Output the [X, Y] coordinate of the center of the cell containing the given text.  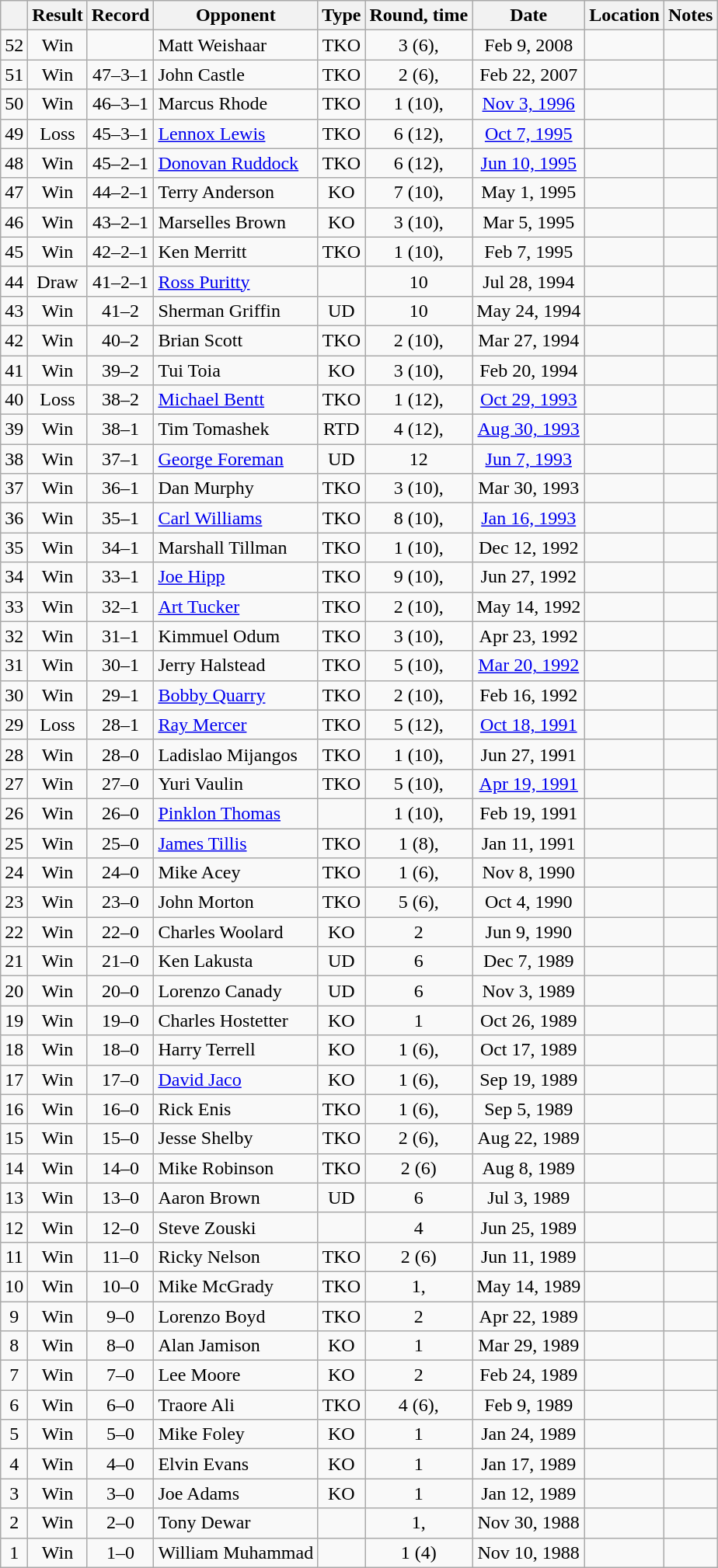
19–0 [120, 1020]
May 14, 1992 [528, 607]
Rick Enis [236, 1109]
David Jaco [236, 1080]
Jan 24, 1989 [528, 1434]
40–2 [120, 340]
21 [14, 961]
33–1 [120, 577]
3 (6), [419, 45]
8 [14, 1346]
Opponent [236, 16]
5 (12), [419, 725]
52 [14, 45]
34 [14, 577]
Ken Merritt [236, 252]
Dec 12, 1992 [528, 548]
May 1, 1995 [528, 193]
7 (10), [419, 193]
9 (10), [419, 577]
Round, time [419, 16]
7–0 [120, 1375]
Carl Williams [236, 518]
Oct 17, 1989 [528, 1050]
42–2–1 [120, 252]
45–3–1 [120, 134]
5 (6), [419, 902]
29–1 [120, 695]
42 [14, 340]
James Tillis [236, 843]
30 [14, 695]
20–0 [120, 991]
2–0 [120, 1523]
46–3–1 [120, 104]
38–1 [120, 429]
Mar 5, 1995 [528, 222]
Mar 20, 1992 [528, 666]
9 [14, 1316]
26–0 [120, 813]
5–0 [120, 1434]
Feb 19, 1991 [528, 813]
30–1 [120, 666]
Mar 27, 1994 [528, 340]
Michael Bentt [236, 400]
43 [14, 311]
Type [342, 16]
36 [14, 518]
Apr 22, 1989 [528, 1316]
Lennox Lewis [236, 134]
Mar 30, 1993 [528, 488]
3 [14, 1493]
43–2–1 [120, 222]
35–1 [120, 518]
Joe Adams [236, 1493]
Dec 7, 1989 [528, 961]
Feb 24, 1989 [528, 1375]
25–0 [120, 843]
Feb 20, 1994 [528, 370]
49 [14, 134]
Pinklon Thomas [236, 813]
47–3–1 [120, 75]
Feb 9, 1989 [528, 1405]
Dan Murphy [236, 488]
Draw [58, 281]
Jun 25, 1989 [528, 1227]
Mar 29, 1989 [528, 1346]
26 [14, 813]
Kimmuel Odum [236, 636]
Brian Scott [236, 340]
Marshall Tillman [236, 548]
47 [14, 193]
38 [14, 459]
Result [58, 16]
Yuri Vaulin [236, 784]
20 [14, 991]
27 [14, 784]
32 [14, 636]
John Castle [236, 75]
24–0 [120, 873]
5 [14, 1434]
14 [14, 1168]
16–0 [120, 1109]
Oct 7, 1995 [528, 134]
Bobby Quarry [236, 695]
Jun 11, 1989 [528, 1257]
33 [14, 607]
Mike McGrady [236, 1286]
4 (12), [419, 429]
Ken Lakusta [236, 961]
Ladislao Mijangos [236, 754]
45–2–1 [120, 163]
George Foreman [236, 459]
28–1 [120, 725]
11 [14, 1257]
May 14, 1989 [528, 1286]
Feb 9, 2008 [528, 45]
Lorenzo Boyd [236, 1316]
45 [14, 252]
Oct 18, 1991 [528, 725]
Feb 16, 1992 [528, 695]
15–0 [120, 1139]
8 (10), [419, 518]
Oct 26, 1989 [528, 1020]
28–0 [120, 754]
Alan Jamison [236, 1346]
Tim Tomashek [236, 429]
Jul 3, 1989 [528, 1198]
Joe Hipp [236, 577]
William Muhammad [236, 1552]
Notes [690, 16]
Jan 11, 1991 [528, 843]
Nov 10, 1988 [528, 1552]
Aug 30, 1993 [528, 429]
Jan 12, 1989 [528, 1493]
Steve Zouski [236, 1227]
23–0 [120, 902]
Feb 7, 1995 [528, 252]
4–0 [120, 1464]
Date [528, 16]
Jul 28, 1994 [528, 281]
3–0 [120, 1493]
31–1 [120, 636]
RTD [342, 429]
Nov 8, 1990 [528, 873]
Charles Woolard [236, 932]
Jun 27, 1991 [528, 754]
8–0 [120, 1346]
Aaron Brown [236, 1198]
1 (12), [419, 400]
31 [14, 666]
25 [14, 843]
Oct 4, 1990 [528, 902]
Feb 22, 2007 [528, 75]
Apr 19, 1991 [528, 784]
Nov 3, 1989 [528, 991]
17 [14, 1080]
37–1 [120, 459]
1–0 [120, 1552]
24 [14, 873]
Jun 9, 1990 [528, 932]
Tui Toia [236, 370]
38–2 [120, 400]
7 [14, 1375]
44–2–1 [120, 193]
Jesse Shelby [236, 1139]
21–0 [120, 961]
John Morton [236, 902]
36–1 [120, 488]
Mike Foley [236, 1434]
Sherman Griffin [236, 311]
Nov 30, 1988 [528, 1523]
Aug 8, 1989 [528, 1168]
41–2–1 [120, 281]
18 [14, 1050]
Elvin Evans [236, 1464]
48 [14, 163]
Charles Hostetter [236, 1020]
Jan 16, 1993 [528, 518]
18–0 [120, 1050]
Ross Puritty [236, 281]
6–0 [120, 1405]
Sep 19, 1989 [528, 1080]
35 [14, 548]
Aug 22, 1989 [528, 1139]
10–0 [120, 1286]
12–0 [120, 1227]
Nov 3, 1996 [528, 104]
27–0 [120, 784]
Donovan Ruddock [236, 163]
Tony Dewar [236, 1523]
32–1 [120, 607]
41–2 [120, 311]
Ricky Nelson [236, 1257]
Jun 27, 1992 [528, 577]
29 [14, 725]
9–0 [120, 1316]
23 [14, 902]
13–0 [120, 1198]
Location [625, 16]
Traore Ali [236, 1405]
Record [120, 16]
39 [14, 429]
Apr 23, 1992 [528, 636]
41 [14, 370]
Terry Anderson [236, 193]
16 [14, 1109]
Lorenzo Canady [236, 991]
Sep 5, 1989 [528, 1109]
Marselles Brown [236, 222]
22–0 [120, 932]
39–2 [120, 370]
Jun 7, 1993 [528, 459]
Ray Mercer [236, 725]
34–1 [120, 548]
19 [14, 1020]
28 [14, 754]
22 [14, 932]
Jan 17, 1989 [528, 1464]
1 (8), [419, 843]
13 [14, 1198]
4 (6), [419, 1405]
15 [14, 1139]
May 24, 1994 [528, 311]
14–0 [120, 1168]
50 [14, 104]
11–0 [120, 1257]
Oct 29, 1993 [528, 400]
1 (4) [419, 1552]
Jun 10, 1995 [528, 163]
44 [14, 281]
Harry Terrell [236, 1050]
51 [14, 75]
Art Tucker [236, 607]
40 [14, 400]
Jerry Halstead [236, 666]
17–0 [120, 1080]
37 [14, 488]
Matt Weishaar [236, 45]
46 [14, 222]
Mike Acey [236, 873]
Marcus Rhode [236, 104]
Lee Moore [236, 1375]
Mike Robinson [236, 1168]
